Find where the given text appears and provide that cell's center as (x, y) coordinate. 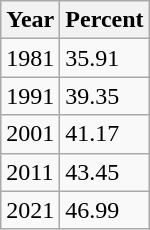
2011 (30, 172)
39.35 (104, 96)
1981 (30, 58)
Percent (104, 20)
43.45 (104, 172)
46.99 (104, 210)
35.91 (104, 58)
2001 (30, 134)
2021 (30, 210)
1991 (30, 96)
41.17 (104, 134)
Year (30, 20)
